Search for the cell housing the specified text and yield its [x, y] center coordinate. 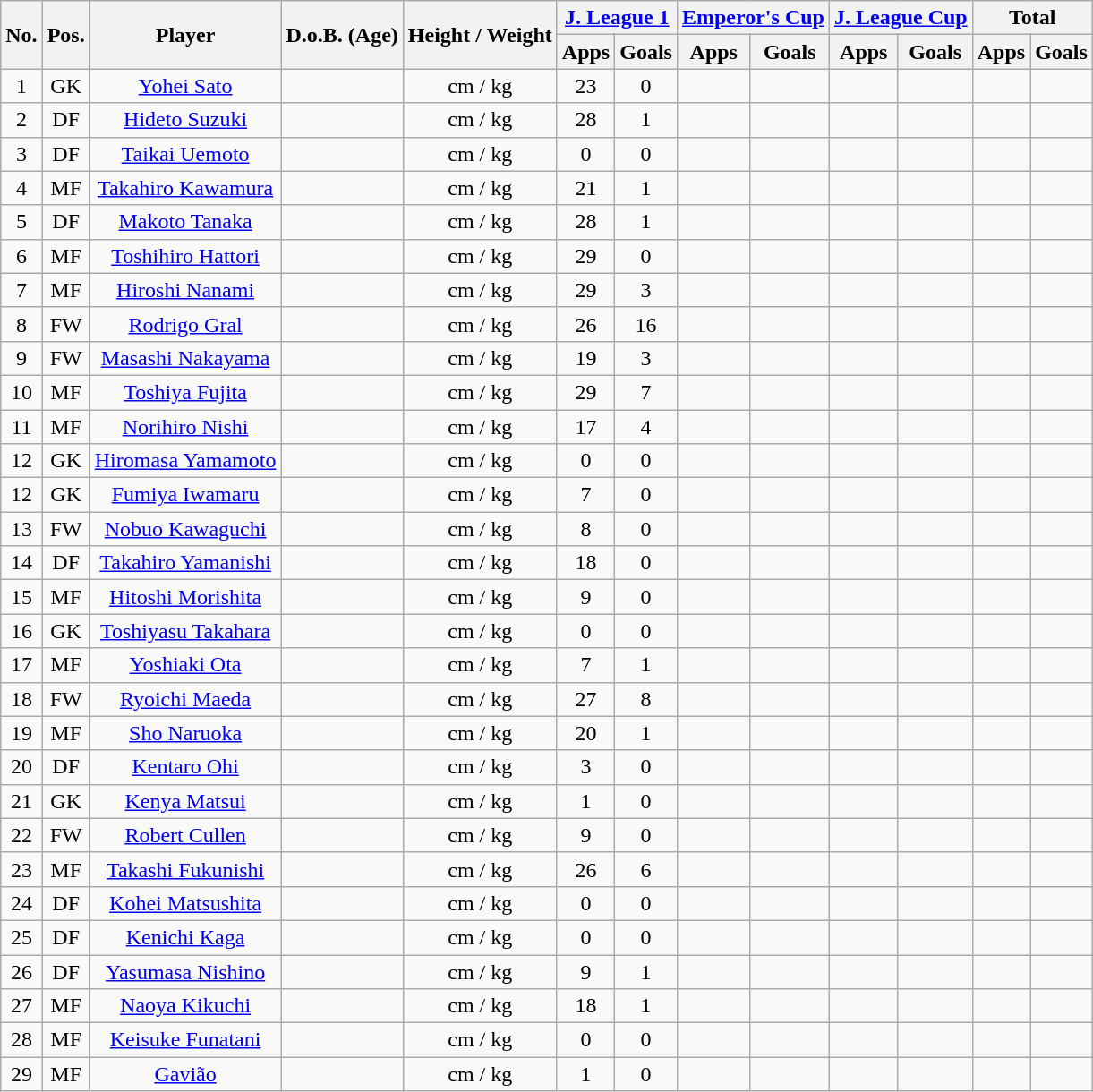
13 [21, 529]
15 [21, 597]
Gavião [185, 1074]
J. League 1 [617, 18]
10 [21, 392]
Yohei Sato [185, 86]
Robert Cullen [185, 835]
Kentaro Ohi [185, 767]
Takashi Fukunishi [185, 869]
Toshiya Fujita [185, 392]
Hiromasa Yamamoto [185, 461]
Toshiyasu Takahara [185, 631]
24 [21, 903]
Fumiya Iwamaru [185, 495]
Toshihiro Hattori [185, 256]
22 [21, 835]
Pos. [66, 35]
Takahiro Yamanishi [185, 563]
Hideto Suzuki [185, 120]
Hitoshi Morishita [185, 597]
Taikai Uemoto [185, 154]
Keisuke Funatani [185, 1040]
Naoya Kikuchi [185, 1006]
Makoto Tanaka [185, 222]
Kohei Matsushita [185, 903]
Yoshiaki Ota [185, 665]
Hiroshi Nanami [185, 290]
D.o.B. (Age) [342, 35]
Kenichi Kaga [185, 937]
Total [1032, 18]
Player [185, 35]
Rodrigo Gral [185, 324]
J. League Cup [901, 18]
25 [21, 937]
No. [21, 35]
Sho Naruoka [185, 733]
Kenya Matsui [185, 801]
11 [21, 427]
Emperor's Cup [753, 18]
Yasumasa Nishino [185, 971]
Norihiro Nishi [185, 427]
Height / Weight [480, 35]
14 [21, 563]
5 [21, 222]
Ryoichi Maeda [185, 699]
Nobuo Kawaguchi [185, 529]
Masashi Nakayama [185, 358]
Takahiro Kawamura [185, 188]
2 [21, 120]
